Find where the given text appears and provide that cell's center as (X, Y) coordinate. 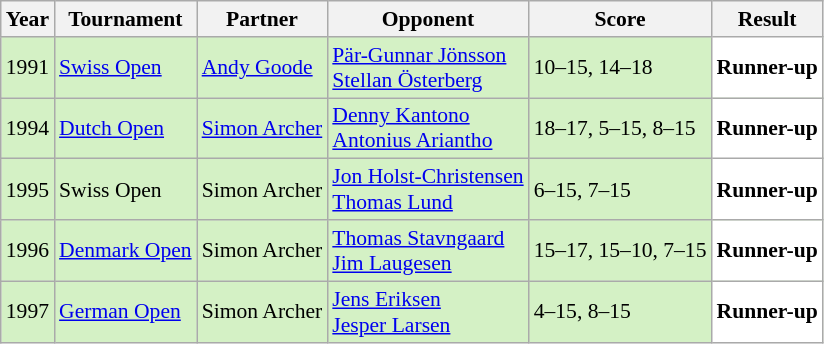
Jon Holst-Christensen Thomas Lund (428, 190)
1997 (28, 312)
Denny Kantono Antonius Ariantho (428, 128)
1991 (28, 68)
6–15, 7–15 (620, 190)
German Open (126, 312)
Dutch Open (126, 128)
Result (766, 19)
4–15, 8–15 (620, 312)
1994 (28, 128)
Andy Goode (262, 68)
Thomas Stavngaard Jim Laugesen (428, 250)
Year (28, 19)
1996 (28, 250)
15–17, 15–10, 7–15 (620, 250)
18–17, 5–15, 8–15 (620, 128)
1995 (28, 190)
10–15, 14–18 (620, 68)
Partner (262, 19)
Opponent (428, 19)
Score (620, 19)
Denmark Open (126, 250)
Jens Eriksen Jesper Larsen (428, 312)
Tournament (126, 19)
Pär-Gunnar Jönsson Stellan Österberg (428, 68)
